For the text-containing cell, return its midpoint in (x, y) coordinate format. 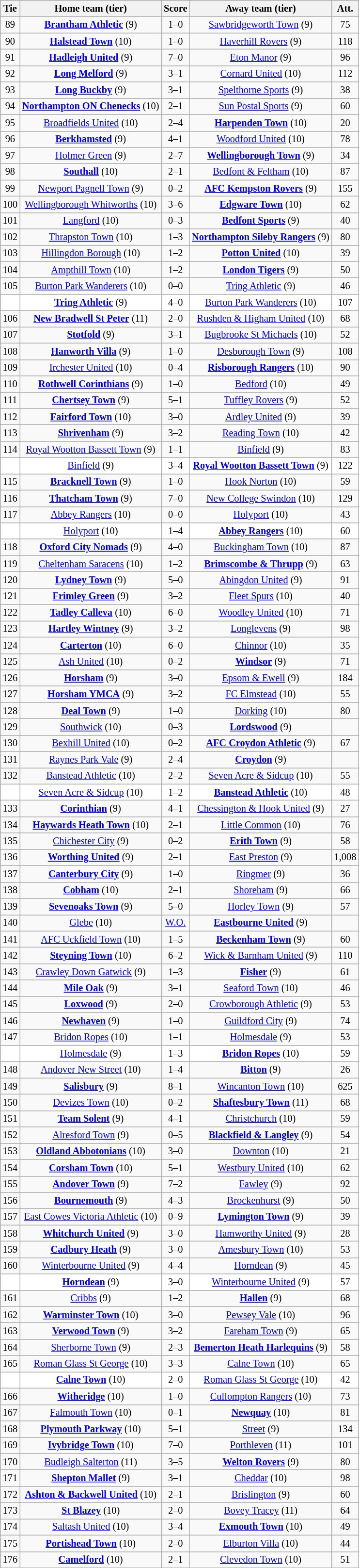
Frimley Green (9) (91, 596)
44 (345, 1543)
Hillingdon Borough (10) (91, 253)
Hamworthy United (9) (261, 1233)
Lydney Town (9) (91, 580)
163 (10, 1331)
Pewsey Vale (10) (261, 1315)
100 (10, 204)
124 (10, 645)
Beckenham Town (9) (261, 939)
3–5 (175, 1462)
144 (10, 988)
172 (10, 1494)
Brislington (9) (261, 1494)
Exmouth Town (10) (261, 1527)
Berkhamsted (9) (91, 139)
Horsham YMCA (9) (91, 694)
Bugbrooke St Michaels (10) (261, 335)
AFC Kempston Rovers (9) (261, 188)
Falmouth Town (10) (91, 1413)
Loxwood (9) (91, 1004)
Bexhill United (10) (91, 743)
148 (10, 1070)
Home team (tier) (91, 8)
149 (10, 1086)
Ash United (10) (91, 662)
Potton United (10) (261, 253)
Warminster Town (10) (91, 1315)
66 (345, 890)
Guildford City (9) (261, 1021)
Northampton Sileby Rangers (9) (261, 237)
156 (10, 1200)
158 (10, 1233)
Cullompton Rangers (10) (261, 1396)
0–1 (175, 1413)
Long Buckby (9) (91, 90)
Eastbourne United (9) (261, 923)
157 (10, 1217)
Southall (10) (91, 172)
Bedfont Sports (9) (261, 221)
168 (10, 1429)
3–6 (175, 204)
Erith Town (9) (261, 841)
111 (10, 400)
175 (10, 1543)
Crowborough Athletic (9) (261, 1004)
184 (345, 678)
Irchester United (10) (91, 368)
Budleigh Salterton (11) (91, 1462)
St Blazey (10) (91, 1511)
Camelford (10) (91, 1560)
Elburton Villa (10) (261, 1543)
120 (10, 580)
114 (10, 449)
Glebe (10) (91, 923)
Andover Town (9) (91, 1184)
106 (10, 319)
150 (10, 1102)
Sherborne Town (9) (91, 1347)
2–7 (175, 155)
126 (10, 678)
89 (10, 25)
166 (10, 1396)
Northampton ON Chenecks (10) (91, 106)
75 (345, 25)
Seaford Town (10) (261, 988)
Sevenoaks Town (9) (91, 906)
132 (10, 776)
Cribbs (9) (91, 1298)
Newport Pagnell Town (9) (91, 188)
162 (10, 1315)
Shepton Mallet (9) (91, 1478)
Croydon (9) (261, 760)
Bedford (10) (261, 384)
26 (345, 1070)
113 (10, 433)
Portishead Town (10) (91, 1543)
160 (10, 1266)
FC Elmstead (10) (261, 694)
104 (10, 270)
Amesbury Town (10) (261, 1249)
93 (10, 90)
97 (10, 155)
Southwick (10) (91, 727)
Worthing United (9) (91, 857)
Carterton (10) (91, 645)
38 (345, 90)
Brimscombe & Thrupp (9) (261, 564)
Broadfields United (10) (91, 123)
73 (345, 1396)
Thatcham Town (9) (91, 498)
Porthleven (11) (261, 1445)
Att. (345, 8)
123 (10, 629)
Bemerton Heath Harlequins (9) (261, 1347)
127 (10, 694)
Spelthorne Sports (9) (261, 90)
152 (10, 1135)
54 (345, 1135)
8–1 (175, 1086)
135 (10, 841)
Shrivenham (9) (91, 433)
Score (175, 8)
Hanworth Villa (9) (91, 351)
27 (345, 809)
New Bradwell St Peter (11) (91, 319)
Salisbury (9) (91, 1086)
146 (10, 1021)
83 (345, 449)
Newquay (10) (261, 1413)
Chichester City (9) (91, 841)
121 (10, 596)
115 (10, 482)
Edgware Town (10) (261, 204)
2–3 (175, 1347)
20 (345, 123)
Downton (10) (261, 1151)
Halstead Town (10) (91, 41)
New College Swindon (10) (261, 498)
Clevedon Town (10) (261, 1560)
Longlevens (9) (261, 629)
625 (345, 1086)
4–4 (175, 1266)
6–2 (175, 955)
161 (10, 1298)
64 (345, 1511)
102 (10, 237)
Cornard United (10) (261, 74)
78 (345, 139)
94 (10, 106)
153 (10, 1151)
Bedfont & Feltham (10) (261, 172)
Eton Manor (9) (261, 57)
Fawley (9) (261, 1184)
East Cowes Victoria Athletic (10) (91, 1217)
Shaftesbury Town (11) (261, 1102)
Welton Rovers (9) (261, 1462)
125 (10, 662)
170 (10, 1462)
Oxford City Nomads (9) (91, 547)
117 (10, 515)
Chinnor (10) (261, 645)
Woodley United (10) (261, 613)
103 (10, 253)
Crawley Down Gatwick (9) (91, 972)
133 (10, 809)
Holmer Green (9) (91, 155)
Mile Oak (9) (91, 988)
Steyning Town (10) (91, 955)
131 (10, 760)
Stotfold (9) (91, 335)
171 (10, 1478)
Saltash United (10) (91, 1527)
Shoreham (9) (261, 890)
151 (10, 1119)
Ashton & Backwell United (10) (91, 1494)
Fisher (9) (261, 972)
W.O. (175, 923)
119 (10, 564)
174 (10, 1527)
Witheridge (10) (91, 1396)
Verwood Town (9) (91, 1331)
Away team (tier) (261, 8)
34 (345, 155)
165 (10, 1364)
Bitton (9) (261, 1070)
116 (10, 498)
128 (10, 711)
51 (345, 1560)
Cheltenham Saracens (10) (91, 564)
Blackfield & Langley (9) (261, 1135)
136 (10, 857)
7–2 (175, 1184)
Wick & Barnham United (9) (261, 955)
140 (10, 923)
2–2 (175, 776)
21 (345, 1151)
169 (10, 1445)
AFC Croydon Athletic (9) (261, 743)
Cadbury Heath (9) (91, 1249)
Ardley United (9) (261, 417)
Tie (10, 8)
Fleet Spurs (10) (261, 596)
Tadley Calleva (10) (91, 613)
Plymouth Parkway (10) (91, 1429)
Bovey Tracey (11) (261, 1511)
3–3 (175, 1364)
159 (10, 1249)
Street (9) (261, 1429)
Deal Town (9) (91, 711)
Ringmer (9) (261, 874)
Haverhill Rovers (9) (261, 41)
145 (10, 1004)
Brockenhurst (9) (261, 1200)
99 (10, 188)
Christchurch (10) (261, 1119)
143 (10, 972)
130 (10, 743)
Windsor (9) (261, 662)
109 (10, 368)
48 (345, 792)
Thrapston Town (10) (91, 237)
East Preston (9) (261, 857)
London Tigers (9) (261, 270)
1,008 (345, 857)
Bournemouth (9) (91, 1200)
Corsham Town (10) (91, 1168)
138 (10, 890)
Rothwell Corinthians (9) (91, 384)
0–9 (175, 1217)
Haywards Heath Town (10) (91, 825)
Newhaven (9) (91, 1021)
164 (10, 1347)
4–3 (175, 1200)
Hadleigh United (9) (91, 57)
Alresford Town (9) (91, 1135)
Rushden & Higham United (10) (261, 319)
Corinthian (9) (91, 809)
139 (10, 906)
Canterbury City (9) (91, 874)
Fareham Town (9) (261, 1331)
Woodford United (10) (261, 139)
35 (345, 645)
Fairford Town (10) (91, 417)
137 (10, 874)
Little Common (10) (261, 825)
Oldland Abbotonians (10) (91, 1151)
0–4 (175, 368)
Horley Town (9) (261, 906)
Reading Town (10) (261, 433)
176 (10, 1560)
95 (10, 123)
167 (10, 1413)
Chessington & Hook United (9) (261, 809)
Wellingborough Town (9) (261, 155)
Cheddar (10) (261, 1478)
Ivybridge Town (10) (91, 1445)
67 (345, 743)
Devizes Town (10) (91, 1102)
Hartley Wintney (9) (91, 629)
61 (345, 972)
0–5 (175, 1135)
Desborough Town (9) (261, 351)
28 (345, 1233)
Ampthill Town (10) (91, 270)
Team Solent (9) (91, 1119)
Hook Norton (10) (261, 482)
Wellingborough Whitworths (10) (91, 204)
74 (345, 1021)
147 (10, 1037)
Westbury United (10) (261, 1168)
Whitchurch United (9) (91, 1233)
45 (345, 1266)
Brantham Athletic (9) (91, 25)
Andover New Street (10) (91, 1070)
1–5 (175, 939)
Bracknell Town (9) (91, 482)
Chertsey Town (9) (91, 400)
Long Melford (9) (91, 74)
Harpenden Town (10) (261, 123)
81 (345, 1413)
Hallen (9) (261, 1298)
105 (10, 286)
142 (10, 955)
63 (345, 564)
36 (345, 874)
Wincanton Town (10) (261, 1086)
43 (345, 515)
Lymington Town (9) (261, 1217)
Sawbridgeworth Town (9) (261, 25)
141 (10, 939)
Abingdon United (9) (261, 580)
Raynes Park Vale (9) (91, 760)
Buckingham Town (10) (261, 547)
Risborough Rangers (10) (261, 368)
Dorking (10) (261, 711)
173 (10, 1511)
154 (10, 1168)
Epsom & Ewell (9) (261, 678)
76 (345, 825)
Tuffley Rovers (9) (261, 400)
AFC Uckfield Town (10) (91, 939)
Cobham (10) (91, 890)
Langford (10) (91, 221)
Lordswood (9) (261, 727)
Horsham (9) (91, 678)
Sun Postal Sports (9) (261, 106)
